Return the [x, y] coordinate for the center point of the cell that contains the specified text.  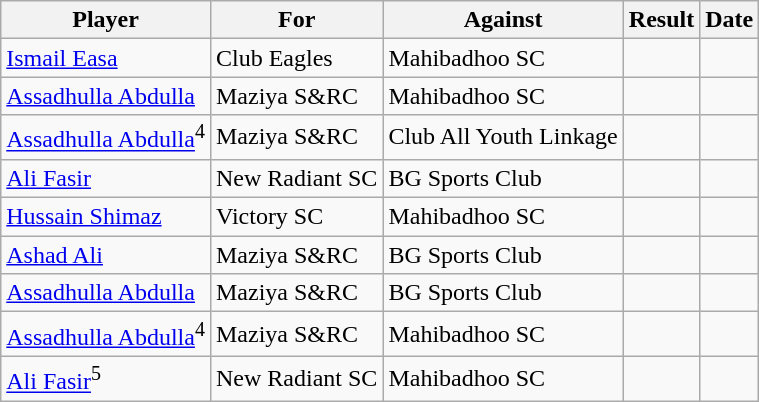
Ali Fasir [106, 178]
Ismail Easa [106, 58]
Against [503, 20]
Result [661, 20]
Player [106, 20]
Ali Fasir5 [106, 378]
Ashad Ali [106, 255]
Club Eagles [296, 58]
Date [730, 20]
For [296, 20]
Club All Youth Linkage [503, 138]
Hussain Shimaz [106, 217]
Victory SC [296, 217]
